Output the [x, y] coordinate of the center of the cell containing the given text.  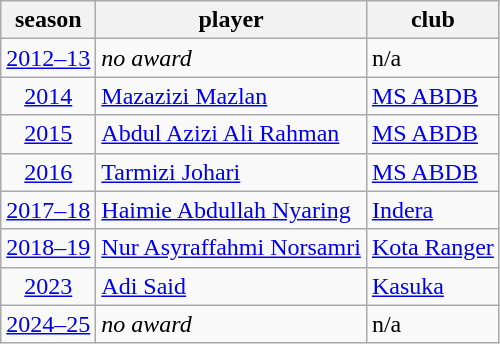
Nur Asyraffahmi Norsamri [232, 248]
Haimie Abdullah Nyaring [232, 210]
Mazazizi Mazlan [232, 96]
Indera [432, 210]
2012–13 [48, 58]
2018–19 [48, 248]
2015 [48, 134]
player [232, 20]
2017–18 [48, 210]
2023 [48, 286]
2016 [48, 172]
2014 [48, 96]
season [48, 20]
club [432, 20]
Kasuka [432, 286]
2024–25 [48, 324]
Abdul Azizi Ali Rahman [232, 134]
Adi Said [232, 286]
Tarmizi Johari [232, 172]
Kota Ranger [432, 248]
